Output the (x, y) coordinate of the center of the cell containing the given text.  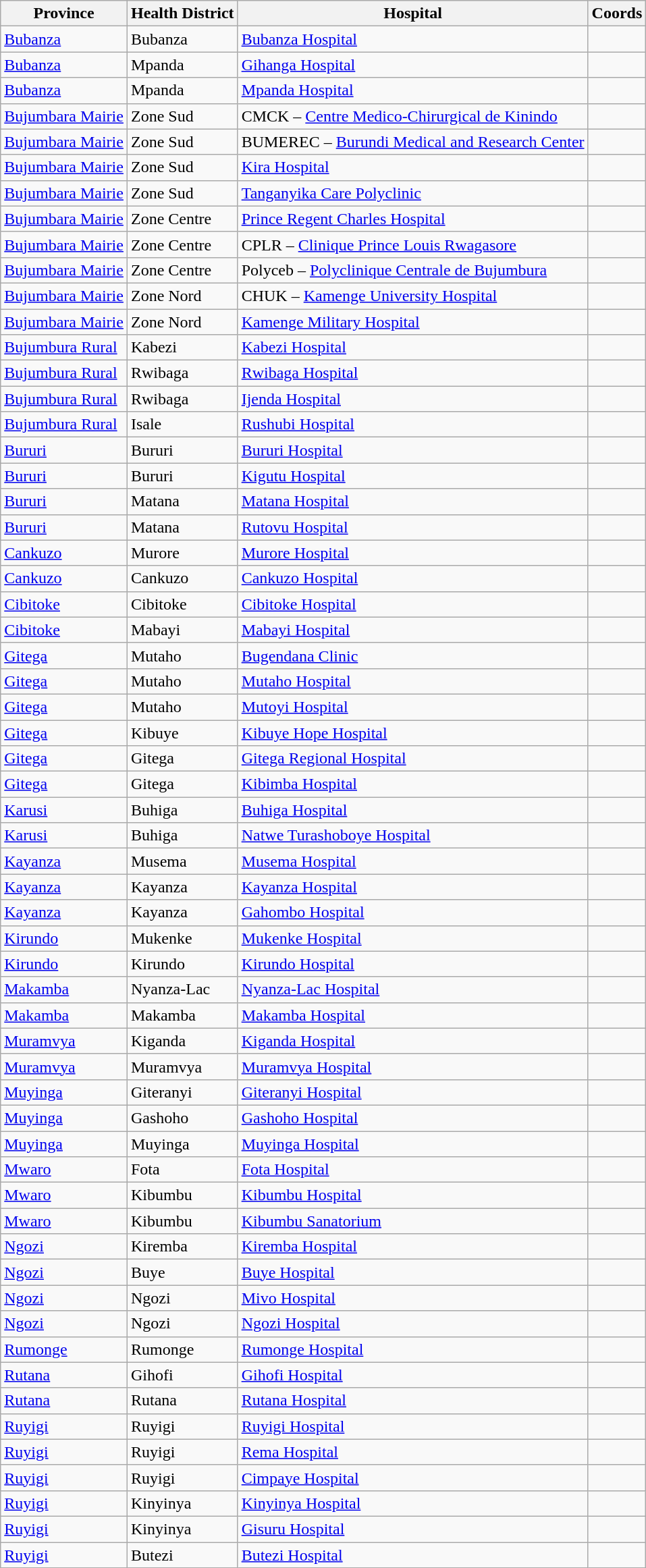
Murore Hospital (413, 553)
Musema (182, 861)
Rutana Hospital (413, 1401)
Prince Regent Charles Hospital (413, 219)
Mutoyi Hospital (413, 707)
Gashoho (182, 1118)
Bubanza Hospital (413, 39)
Nyanza-Lac Hospital (413, 990)
Giteranyi Hospital (413, 1092)
Kiganda Hospital (413, 1041)
Kiganda (182, 1041)
Mivo Hospital (413, 1298)
Buye (182, 1272)
Ijenda Hospital (413, 399)
Gihanga Hospital (413, 65)
Rumonge Hospital (413, 1349)
Polyceb – Polyclinique Centrale de Bujumbura (413, 270)
Mabayi (182, 630)
Kabezi Hospital (413, 348)
Cibitoke Hospital (413, 604)
Rwibaga Hospital (413, 373)
Isale (182, 425)
Kigutu Hospital (413, 476)
Gihofi Hospital (413, 1375)
Mabayi Hospital (413, 630)
Bururi Hospital (413, 450)
Kamenge Military Hospital (413, 322)
Fota Hospital (413, 1170)
Ngozi Hospital (413, 1324)
Nyanza-Lac (182, 990)
Buhiga Hospital (413, 810)
Muyinga Hospital (413, 1144)
Matana Hospital (413, 502)
CPLR – Clinique Prince Louis Rwagasore (413, 244)
Mpanda Hospital (413, 90)
Province (64, 13)
Kibuye (182, 732)
Kibimba Hospital (413, 784)
Gihofi (182, 1375)
Ruyigi Hospital (413, 1426)
Natwe Turashoboye Hospital (413, 836)
Murore (182, 553)
Cimpaye Hospital (413, 1478)
Gahombo Hospital (413, 913)
Coords (617, 13)
Kibumbu Sanatorium (413, 1221)
CMCK – Centre Medico-Chirurgical de Kinindo (413, 116)
Mukenke (182, 938)
Giteranyi (182, 1092)
Butezi (182, 1555)
Butezi Hospital (413, 1555)
Health District (182, 13)
BUMEREC – Burundi Medical and Research Center (413, 142)
Gitega Regional Hospital (413, 759)
Buye Hospital (413, 1272)
Musema Hospital (413, 861)
Muramvya Hospital (413, 1066)
Cankuzo Hospital (413, 578)
Kinyinya Hospital (413, 1503)
Gisuru Hospital (413, 1529)
Hospital (413, 13)
Gashoho Hospital (413, 1118)
Rema Hospital (413, 1452)
Mukenke Hospital (413, 938)
Kibumbu Hospital (413, 1195)
CHUK – Kamenge University Hospital (413, 296)
Makamba Hospital (413, 1015)
Bugendana Clinic (413, 655)
Kira Hospital (413, 167)
Kayanza Hospital (413, 887)
Rushubi Hospital (413, 425)
Kirundo Hospital (413, 964)
Kibuye Hope Hospital (413, 732)
Rutovu Hospital (413, 527)
Fota (182, 1170)
Tanganyika Care Polyclinic (413, 193)
Kiremba (182, 1247)
Mutaho Hospital (413, 681)
Kabezi (182, 348)
Kiremba Hospital (413, 1247)
